Provide the (X, Y) coordinate of the cell's center where the given text is located.  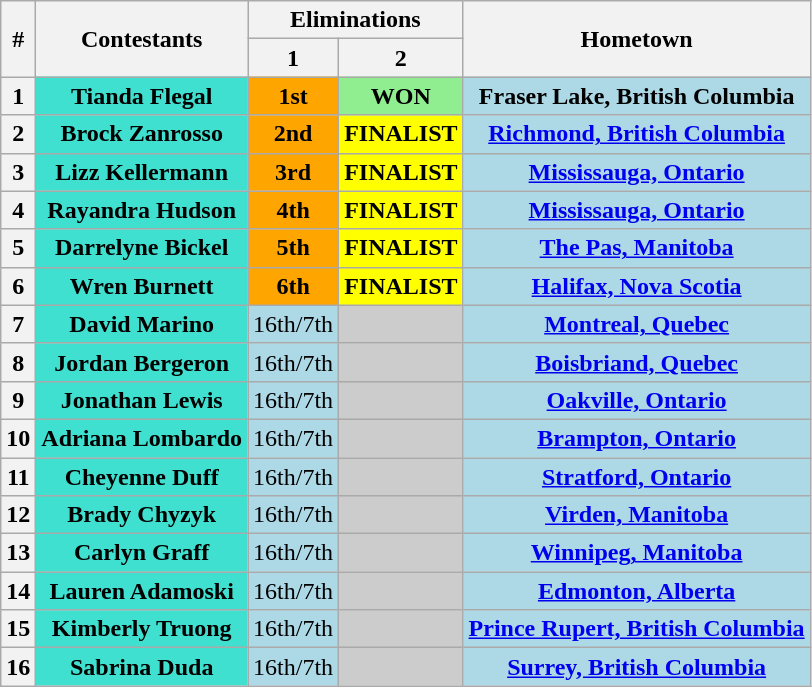
Edmonton, Alberta (636, 591)
Brampton, Ontario (636, 438)
The Pas, Manitoba (636, 248)
Oakville, Ontario (636, 400)
Carlyn Graff (142, 553)
Brady Chyzyk (142, 515)
Tianda Flegal (142, 96)
Boisbriand, Quebec (636, 362)
# (18, 39)
Wren Burnett (142, 286)
13 (18, 553)
4 (18, 210)
Contestants (142, 39)
Montreal, Quebec (636, 324)
David Marino (142, 324)
Winnipeg, Manitoba (636, 553)
Fraser Lake, British Columbia (636, 96)
Darrelyne Bickel (142, 248)
16 (18, 667)
Richmond, British Columbia (636, 134)
4th (294, 210)
Eliminations (356, 20)
Sabrina Duda (142, 667)
Jonathan Lewis (142, 400)
3rd (294, 172)
9 (18, 400)
2nd (294, 134)
5th (294, 248)
7 (18, 324)
12 (18, 515)
6 (18, 286)
11 (18, 477)
Kimberly Truong (142, 629)
6th (294, 286)
8 (18, 362)
14 (18, 591)
Jordan Bergeron (142, 362)
Lauren Adamoski (142, 591)
Adriana Lombardo (142, 438)
Cheyenne Duff (142, 477)
WON (401, 96)
10 (18, 438)
Halifax, Nova Scotia (636, 286)
Prince Rupert, British Columbia (636, 629)
1st (294, 96)
3 (18, 172)
Lizz Kellermann (142, 172)
Hometown (636, 39)
Virden, Manitoba (636, 515)
Stratford, Ontario (636, 477)
5 (18, 248)
Surrey, British Columbia (636, 667)
Brock Zanrosso (142, 134)
15 (18, 629)
Rayandra Hudson (142, 210)
